For the text-containing cell, return its midpoint in (x, y) coordinate format. 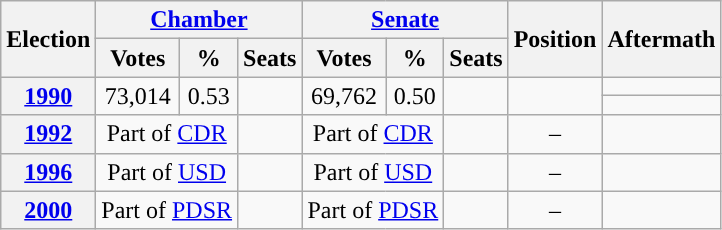
Position (555, 39)
0.53 (209, 96)
Senate (405, 20)
2000 (48, 210)
1992 (48, 134)
1990 (48, 96)
73,014 (138, 96)
Election (48, 39)
Aftermath (662, 39)
0.50 (415, 96)
Chamber (199, 20)
1996 (48, 172)
69,762 (344, 96)
